Provide the (x, y) coordinate of the cell's center where the given text is located.  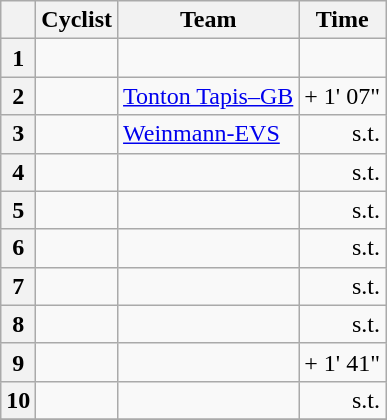
7 (18, 286)
9 (18, 362)
5 (18, 210)
3 (18, 134)
Weinmann-EVS (208, 134)
+ 1' 41" (342, 362)
6 (18, 248)
1 (18, 58)
8 (18, 324)
Team (208, 20)
2 (18, 96)
Time (342, 20)
4 (18, 172)
10 (18, 400)
+ 1' 07" (342, 96)
Tonton Tapis–GB (208, 96)
Cyclist (77, 20)
